Return (X, Y) of the center of cell containing provided text 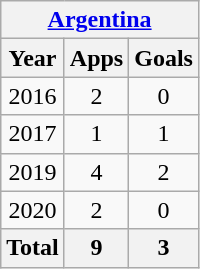
2017 (33, 134)
2016 (33, 96)
3 (164, 248)
Argentina (100, 20)
Year (33, 58)
Total (33, 248)
4 (96, 172)
2020 (33, 210)
Apps (96, 58)
Goals (164, 58)
9 (96, 248)
2019 (33, 172)
